Locate the cell with the specified text and output its [x, y] center coordinate. 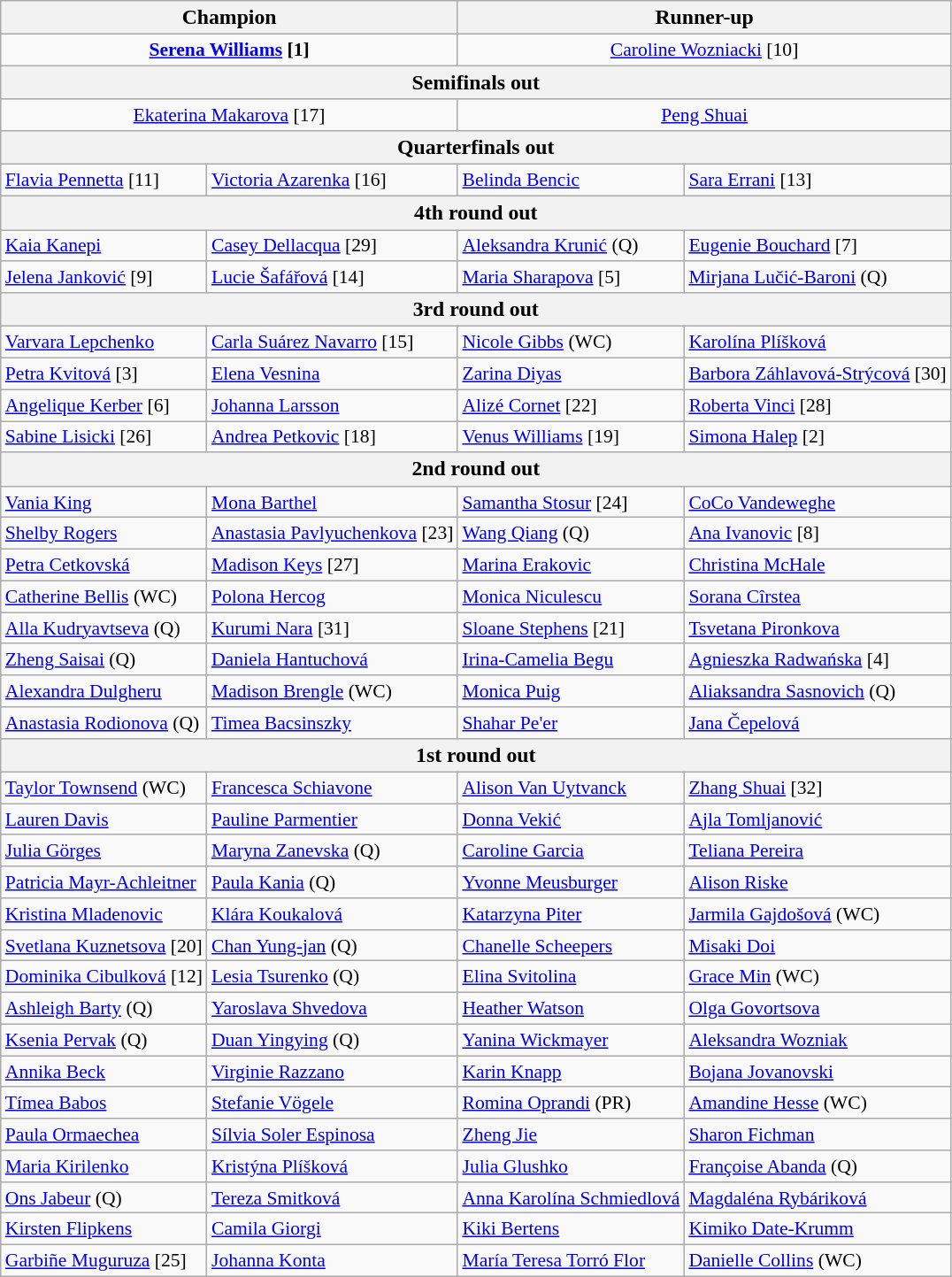
Aliaksandra Sasnovich (Q) [818, 691]
Roberta Vinci [28] [818, 405]
Vania King [104, 503]
Patricia Mayr-Achleitner [104, 882]
Venus Williams [19] [571, 437]
Johanna Larsson [333, 405]
Monica Niculescu [571, 596]
Olga Govortsova [818, 1009]
Yaroslava Shvedova [333, 1009]
Kaia Kanepi [104, 246]
Maria Sharapova [5] [571, 278]
Françoise Abanda (Q) [818, 1166]
Ana Ivanovic [8] [818, 534]
Jana Čepelová [818, 723]
Dominika Cibulková [12] [104, 977]
Francesca Schiavone [333, 789]
2nd round out [476, 470]
Petra Kvitová [3] [104, 374]
Stefanie Vögele [333, 1104]
Yanina Wickmayer [571, 1041]
Garbiñe Muguruza [25] [104, 1261]
Barbora Záhlavová-Strýcová [30] [818, 374]
1st round out [476, 756]
Donna Vekić [571, 819]
Romina Oprandi (PR) [571, 1104]
Annika Beck [104, 1072]
Ajla Tomljanović [818, 819]
Sabine Lisicki [26] [104, 437]
Alla Kudryavtseva (Q) [104, 628]
Danielle Collins (WC) [818, 1261]
Svetlana Kuznetsova [20] [104, 946]
Marina Erakovic [571, 565]
Aleksandra Krunić (Q) [571, 246]
Ekaterina Makarova [17] [230, 116]
Kurumi Nara [31] [333, 628]
Maria Kirilenko [104, 1166]
Magdaléna Rybáriková [818, 1198]
Polona Hercog [333, 596]
Kristýna Plíšková [333, 1166]
Elena Vesnina [333, 374]
Camila Giorgi [333, 1229]
Kirsten Flipkens [104, 1229]
Eugenie Bouchard [7] [818, 246]
CoCo Vandeweghe [818, 503]
Aleksandra Wozniak [818, 1041]
Caroline Wozniacki [10] [704, 50]
Victoria Azarenka [16] [333, 181]
Teliana Pereira [818, 851]
Madison Keys [27] [333, 565]
Karin Knapp [571, 1072]
Agnieszka Radwańska [4] [818, 660]
Simona Halep [2] [818, 437]
Julia Görges [104, 851]
Pauline Parmentier [333, 819]
Virginie Razzano [333, 1072]
Tsvetana Pironkova [818, 628]
Monica Puig [571, 691]
Mona Barthel [333, 503]
Karolína Plíšková [818, 342]
Ons Jabeur (Q) [104, 1198]
Madison Brengle (WC) [333, 691]
Serena Williams [1] [230, 50]
Carla Suárez Navarro [15] [333, 342]
Kimiko Date-Krumm [818, 1229]
Anastasia Rodionova (Q) [104, 723]
Paula Kania (Q) [333, 882]
Anna Karolína Schmiedlová [571, 1198]
Anastasia Pavlyuchenkova [23] [333, 534]
Duan Yingying (Q) [333, 1041]
Champion [230, 18]
Johanna Konta [333, 1261]
Semifinals out [476, 83]
Samantha Stosur [24] [571, 503]
Ashleigh Barty (Q) [104, 1009]
Klára Koukalová [333, 914]
Sloane Stephens [21] [571, 628]
Kiki Bertens [571, 1229]
Maryna Zanevska (Q) [333, 851]
Heather Watson [571, 1009]
Wang Qiang (Q) [571, 534]
Irina-Camelia Begu [571, 660]
Jelena Janković [9] [104, 278]
Misaki Doi [818, 946]
Flavia Pennetta [11] [104, 181]
Sílvia Soler Espinosa [333, 1135]
Quarterfinals out [476, 148]
Alison Van Uytvanck [571, 789]
Ksenia Pervak (Q) [104, 1041]
María Teresa Torró Flor [571, 1261]
Casey Dellacqua [29] [333, 246]
Belinda Bencic [571, 181]
4th round out [476, 213]
Sharon Fichman [818, 1135]
Alizé Cornet [22] [571, 405]
Chan Yung-jan (Q) [333, 946]
Caroline Garcia [571, 851]
Paula Ormaechea [104, 1135]
Kristina Mladenovic [104, 914]
Tereza Smitková [333, 1198]
Alison Riske [818, 882]
3rd round out [476, 310]
Tímea Babos [104, 1104]
Sorana Cîrstea [818, 596]
Chanelle Scheepers [571, 946]
Shelby Rogers [104, 534]
Andrea Petkovic [18] [333, 437]
Katarzyna Piter [571, 914]
Bojana Jovanovski [818, 1072]
Taylor Townsend (WC) [104, 789]
Zarina Diyas [571, 374]
Varvara Lepchenko [104, 342]
Angelique Kerber [6] [104, 405]
Petra Cetkovská [104, 565]
Jarmila Gajdošová (WC) [818, 914]
Lucie Šafářová [14] [333, 278]
Lauren Davis [104, 819]
Mirjana Lučić-Baroni (Q) [818, 278]
Julia Glushko [571, 1166]
Amandine Hesse (WC) [818, 1104]
Alexandra Dulgheru [104, 691]
Catherine Bellis (WC) [104, 596]
Runner-up [704, 18]
Daniela Hantuchová [333, 660]
Sara Errani [13] [818, 181]
Lesia Tsurenko (Q) [333, 977]
Christina McHale [818, 565]
Grace Min (WC) [818, 977]
Shahar Pe'er [571, 723]
Zheng Jie [571, 1135]
Peng Shuai [704, 116]
Nicole Gibbs (WC) [571, 342]
Zheng Saisai (Q) [104, 660]
Timea Bacsinszky [333, 723]
Elina Svitolina [571, 977]
Zhang Shuai [32] [818, 789]
Yvonne Meusburger [571, 882]
